Return (X, Y) of the center of cell containing provided text 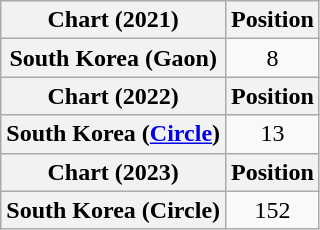
13 (273, 134)
Chart (2021) (114, 20)
South Korea (Gaon) (114, 58)
Chart (2023) (114, 172)
Chart (2022) (114, 96)
8 (273, 58)
152 (273, 210)
